Locate the cell with the specified text and output its (x, y) center coordinate. 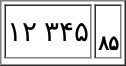
۸۵ (108, 31)
۱۲ ۳۴۵ (48, 31)
